Provide the (X, Y) coordinate of the cell's center where the given text is located.  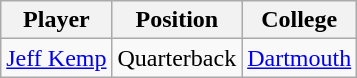
Quarterback (177, 58)
Dartmouth (300, 58)
Player (56, 20)
Position (177, 20)
College (300, 20)
Jeff Kemp (56, 58)
